Locate the cell with the specified text and output its (x, y) center coordinate. 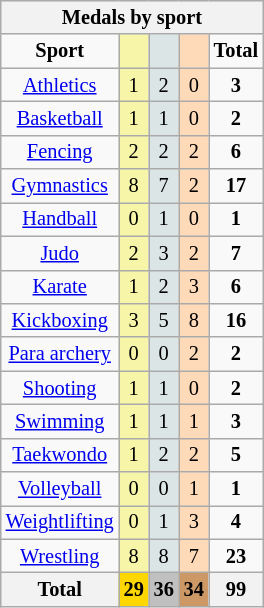
Fencing (60, 152)
23 (236, 556)
Sport (60, 51)
Para archery (60, 354)
Shooting (60, 388)
16 (236, 320)
36 (164, 589)
99 (236, 589)
Kickboxing (60, 320)
29 (134, 589)
4 (236, 522)
Handball (60, 219)
34 (194, 589)
Basketball (60, 118)
Swimming (60, 421)
Athletics (60, 85)
Weightlifting (60, 522)
Volleyball (60, 489)
Karate (60, 287)
Judo (60, 253)
17 (236, 186)
Taekwondo (60, 455)
Medals by sport (132, 17)
Wrestling (60, 556)
Gymnastics (60, 186)
